From the cell containing the given text, extract its center point as (x, y) coordinate. 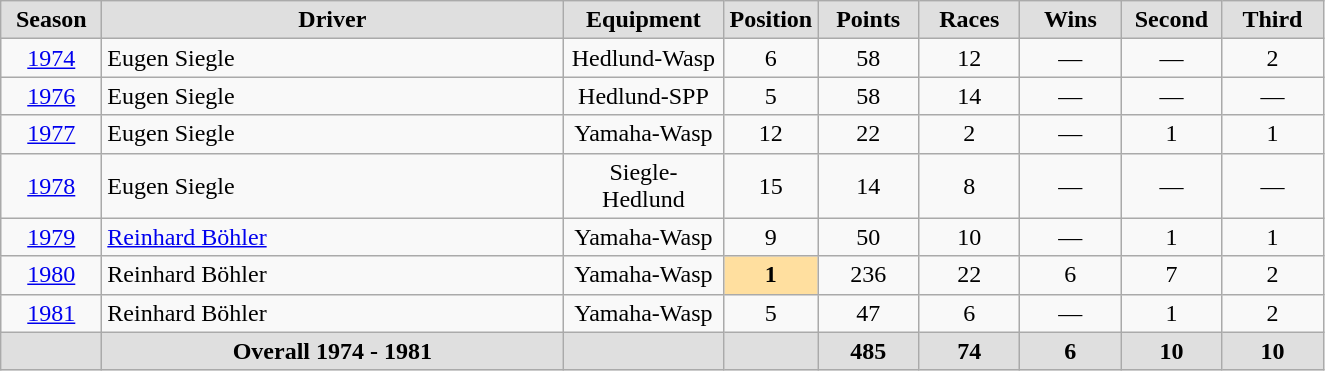
Hedlund-SPP (644, 96)
Season (52, 20)
Driver (332, 20)
Position (771, 20)
Points (868, 20)
485 (868, 351)
8 (970, 186)
Wins (1070, 20)
236 (868, 275)
1979 (52, 237)
1978 (52, 186)
15 (771, 186)
Third (1272, 20)
47 (868, 313)
1980 (52, 275)
Equipment (644, 20)
7 (1172, 275)
1976 (52, 96)
74 (970, 351)
Races (970, 20)
9 (771, 237)
1974 (52, 58)
Siegle-Hedlund (644, 186)
Second (1172, 20)
Overall 1974 - 1981 (332, 351)
Hedlund-Wasp (644, 58)
1981 (52, 313)
1977 (52, 134)
50 (868, 237)
